Return the [X, Y] coordinate for the center point of the cell that contains the specified text.  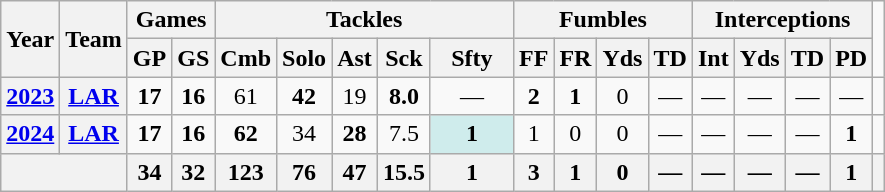
15.5 [404, 172]
Games [170, 20]
Tackles [364, 20]
GP [149, 58]
28 [355, 134]
3 [533, 172]
47 [355, 172]
Cmb [246, 58]
Sck [404, 58]
GS [194, 58]
Interceptions [782, 20]
Team [94, 39]
Year [30, 39]
FF [533, 58]
32 [194, 172]
2024 [30, 134]
76 [304, 172]
2 [533, 96]
PD [852, 58]
19 [355, 96]
62 [246, 134]
2023 [30, 96]
FR [576, 58]
7.5 [404, 134]
123 [246, 172]
Fumbles [602, 20]
Solo [304, 58]
61 [246, 96]
42 [304, 96]
Ast [355, 58]
Sfty [472, 58]
Int [713, 58]
8.0 [404, 96]
